Detect which cell encompasses the target text, then output its [x, y] center coordinate. 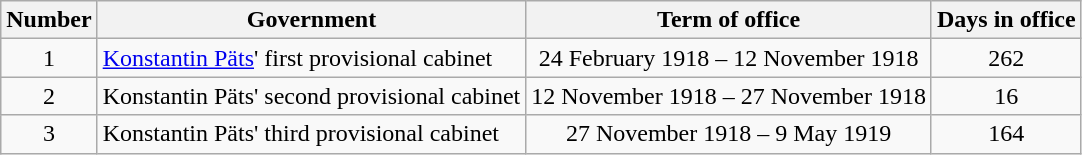
2 [49, 96]
16 [1006, 96]
Konstantin Päts' third provisional cabinet [312, 134]
Term of office [729, 20]
Government [312, 20]
27 November 1918 – 9 May 1919 [729, 134]
1 [49, 58]
Konstantin Päts' second provisional cabinet [312, 96]
Number [49, 20]
24 February 1918 – 12 November 1918 [729, 58]
12 November 1918 – 27 November 1918 [729, 96]
Konstantin Päts' first provisional cabinet [312, 58]
164 [1006, 134]
3 [49, 134]
Days in office [1006, 20]
262 [1006, 58]
